Find where the given text appears and provide that cell's center as (x, y) coordinate. 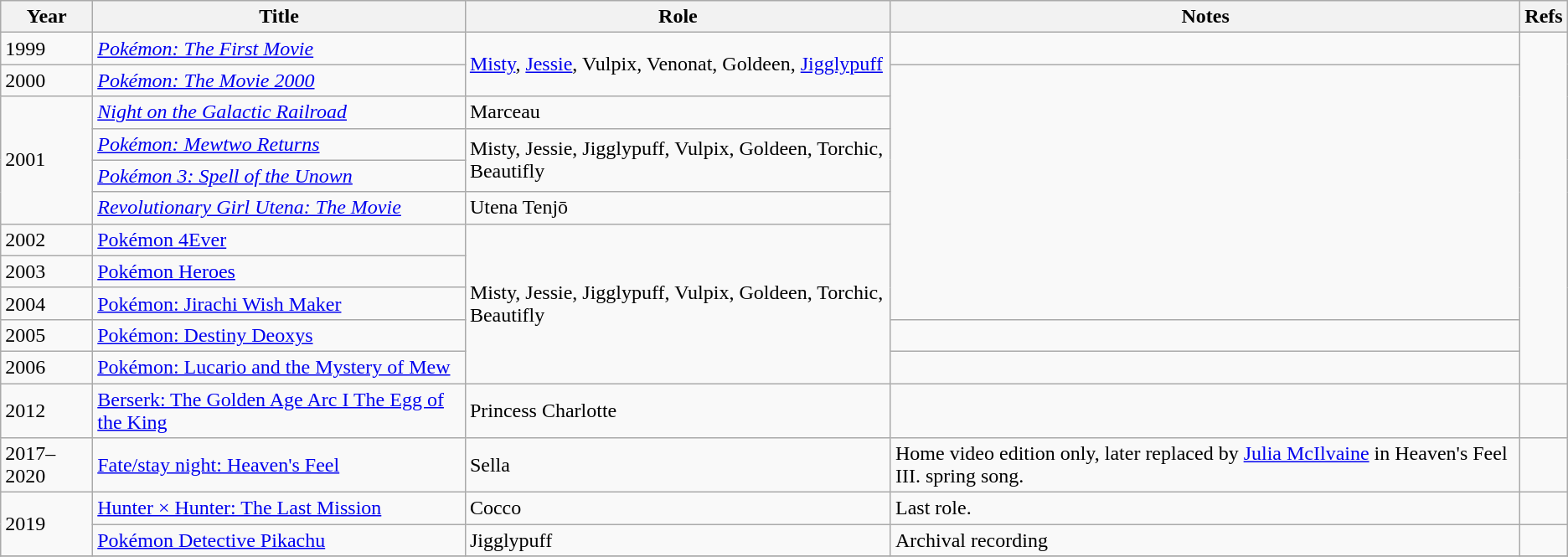
2019 (47, 524)
Refs (1544, 17)
Marceau (678, 112)
Pokémon 4Ever (280, 240)
Jigglypuff (678, 540)
Misty, Jessie, Vulpix, Venonat, Goldeen, Jigglypuff (678, 64)
Pokémon: Destiny Deoxys (280, 335)
Last role. (1204, 508)
2005 (47, 335)
Title (280, 17)
Fate/stay night: Heaven's Feel (280, 466)
Pokémon Detective Pikachu (280, 540)
2000 (47, 80)
2012 (47, 410)
Revolutionary Girl Utena: The Movie (280, 208)
Berserk: The Golden Age Arc I The Egg of the King (280, 410)
Utena Tenjō (678, 208)
Pokémon: Jirachi Wish Maker (280, 303)
2001 (47, 160)
Role (678, 17)
Cocco (678, 508)
Pokémon Heroes (280, 271)
2002 (47, 240)
Sella (678, 466)
Pokémon: The First Movie (280, 49)
Archival recording (1204, 540)
2017–2020 (47, 466)
Night on the Galactic Railroad (280, 112)
2003 (47, 271)
Notes (1204, 17)
2004 (47, 303)
Year (47, 17)
Pokémon: The Movie 2000 (280, 80)
1999 (47, 49)
Home video edition only, later replaced by Julia McIlvaine in Heaven's Feel III. spring song. (1204, 466)
Pokémon 3: Spell of the Unown (280, 176)
Princess Charlotte (678, 410)
Pokémon: Lucario and the Mystery of Mew (280, 367)
Hunter × Hunter: The Last Mission (280, 508)
Pokémon: Mewtwo Returns (280, 144)
2006 (47, 367)
